Identify which cell holds the provided text, then report its [X, Y] central coordinate. 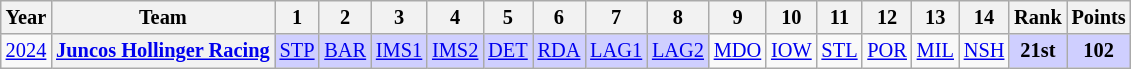
STP [298, 51]
NSH [984, 51]
BAR [345, 51]
3 [399, 17]
Year [26, 17]
7 [616, 17]
STL [840, 51]
1 [298, 17]
MDO [738, 51]
13 [936, 17]
10 [791, 17]
DET [508, 51]
14 [984, 17]
Juncos Hollinger Racing [162, 51]
8 [678, 17]
LAG2 [678, 51]
9 [738, 17]
Points [1099, 17]
IOW [791, 51]
IMS2 [455, 51]
102 [1099, 51]
RDA [560, 51]
2024 [26, 51]
21st [1038, 51]
Rank [1038, 17]
POR [886, 51]
LAG1 [616, 51]
Team [162, 17]
11 [840, 17]
5 [508, 17]
4 [455, 17]
MIL [936, 51]
6 [560, 17]
IMS1 [399, 51]
12 [886, 17]
2 [345, 17]
